Determine the (x, y) coordinate at the center of the cell enclosing the given text.  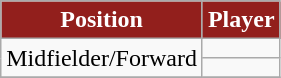
Position (102, 20)
Player (241, 20)
Midfielder/Forward (102, 58)
